Locate the cell with the specified text and output its (x, y) center coordinate. 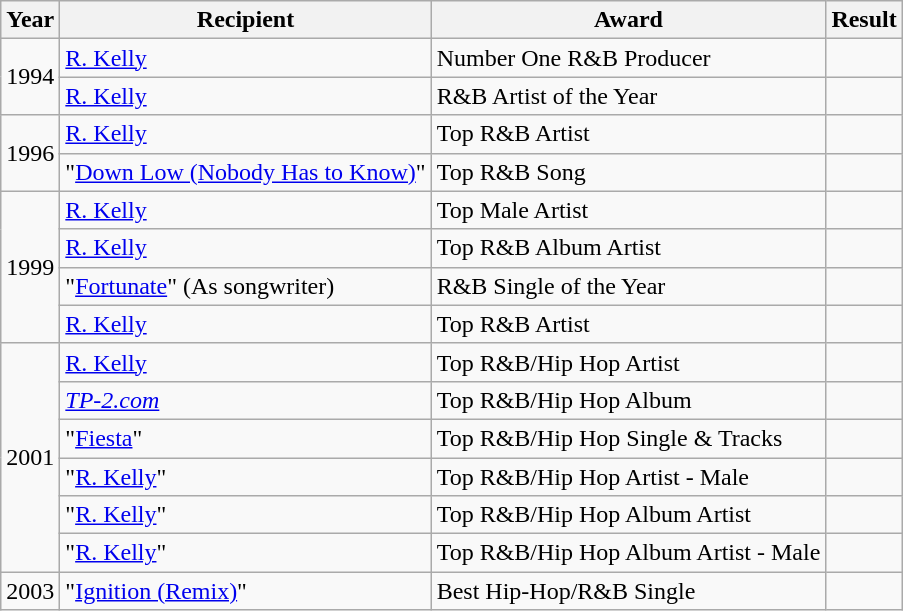
Top R&B/Hip Hop Single & Tracks (628, 438)
"Ignition (Remix)" (246, 591)
TP-2.com (246, 400)
Top R&B/Hip Hop Album Artist - Male (628, 553)
Number One R&B Producer (628, 58)
Top Male Artist (628, 210)
1996 (30, 153)
1999 (30, 267)
"Fiesta" (246, 438)
2001 (30, 457)
Top R&B/Hip Hop Artist - Male (628, 477)
1994 (30, 77)
Top R&B Song (628, 172)
"Fortunate" (As songwriter) (246, 286)
Year (30, 20)
Top R&B/Hip Hop Album (628, 400)
Award (628, 20)
"Down Low (Nobody Has to Know)" (246, 172)
Result (864, 20)
Top R&B Album Artist (628, 248)
Top R&B/Hip Hop Album Artist (628, 515)
2003 (30, 591)
Best Hip-Hop/R&B Single (628, 591)
Recipient (246, 20)
Top R&B/Hip Hop Artist (628, 362)
R&B Artist of the Year (628, 96)
R&B Single of the Year (628, 286)
